For the text-containing cell, return its midpoint in [x, y] coordinate format. 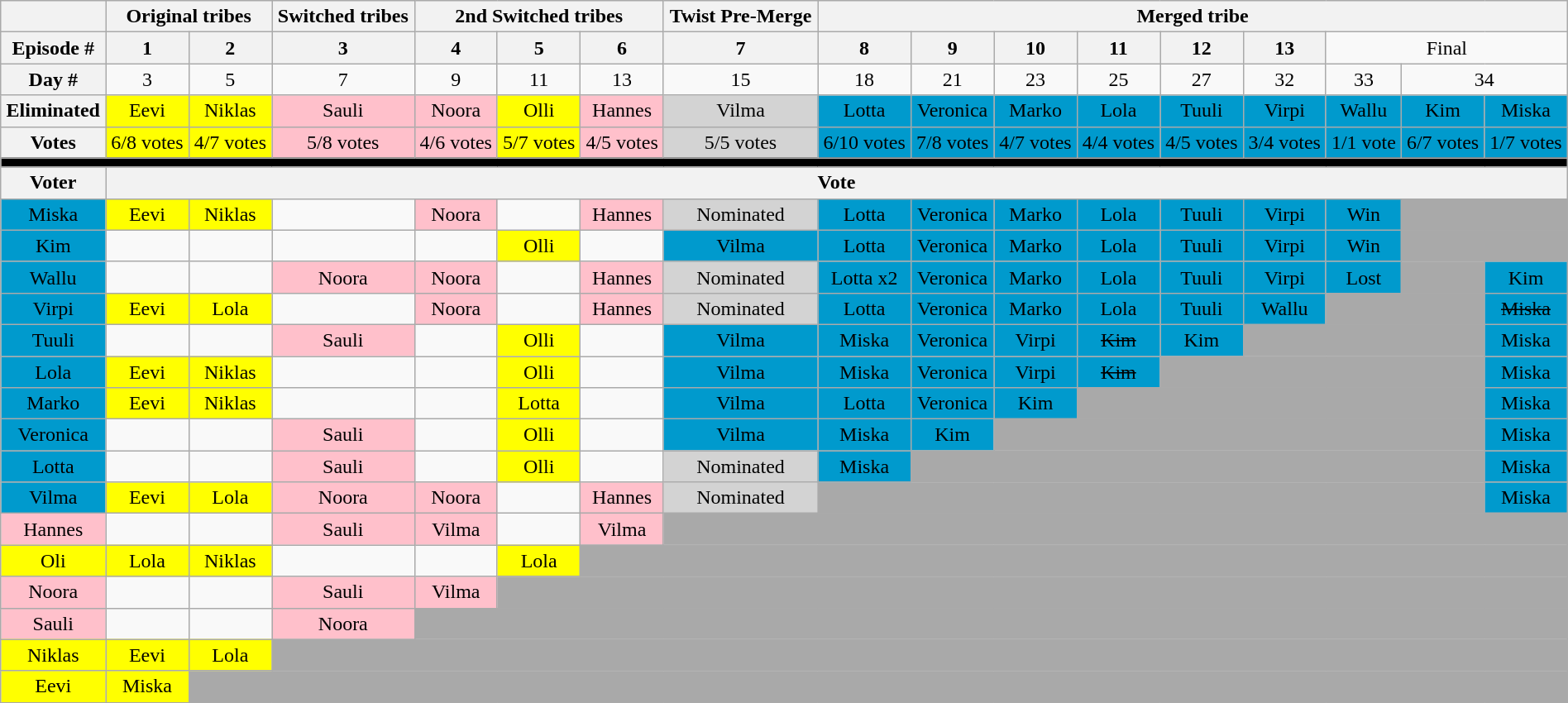
Voter [53, 183]
5/5 votes [741, 142]
Original tribes [189, 17]
6/10 votes [865, 142]
25 [1118, 79]
Merged tribe [1193, 17]
6/8 votes [147, 142]
18 [865, 79]
Twist Pre-Merge [741, 17]
1 [147, 48]
4 [456, 48]
7/8 votes [952, 142]
Lotta x2 [865, 277]
4/6 votes [456, 142]
Final [1446, 48]
2 [230, 48]
4/4 votes [1118, 142]
1/7 votes [1526, 142]
6 [622, 48]
Episode # [53, 48]
32 [1284, 79]
6/7 votes [1442, 142]
27 [1202, 79]
34 [1484, 79]
Switched tribes [344, 17]
Votes [53, 142]
21 [952, 79]
Oli [53, 561]
5/7 votes [538, 142]
Day # [53, 79]
10 [1035, 48]
2nd Switched tribes [539, 17]
33 [1363, 79]
Vote [837, 183]
1/1 vote [1363, 142]
15 [741, 79]
Eliminated [53, 111]
8 [865, 48]
12 [1202, 48]
5/8 votes [344, 142]
Lost [1363, 277]
23 [1035, 79]
3/4 votes [1284, 142]
